Identify which cell holds the provided text, then report its [X, Y] central coordinate. 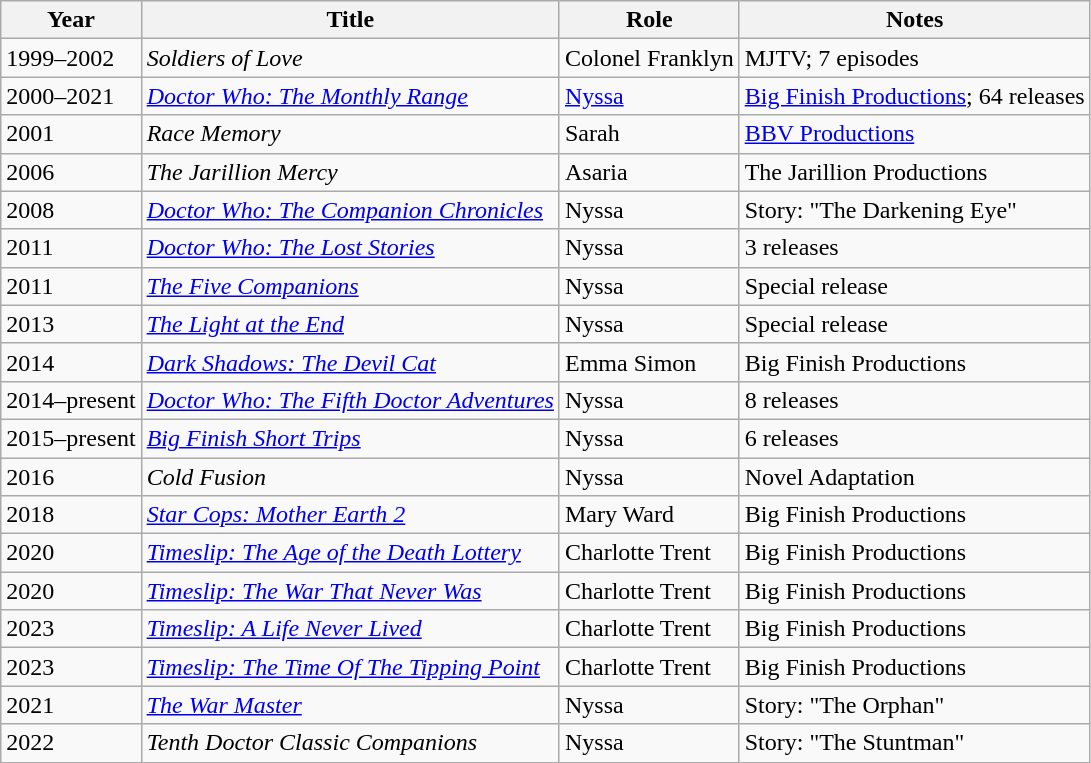
The Jarillion Mercy [350, 172]
Year [71, 20]
1999–2002 [71, 58]
Mary Ward [649, 515]
Colonel Franklyn [649, 58]
The War Master [350, 705]
2022 [71, 743]
BBV Productions [914, 134]
2000–2021 [71, 96]
Tenth Doctor Classic Companions [350, 743]
Story: "The Orphan" [914, 705]
2013 [71, 324]
Race Memory [350, 134]
2006 [71, 172]
Star Cops: Mother Earth 2 [350, 515]
8 releases [914, 400]
Novel Adaptation [914, 477]
Doctor Who: The Companion Chronicles [350, 210]
The Light at the End [350, 324]
Big Finish Productions; 64 releases [914, 96]
2014–present [71, 400]
The Five Companions [350, 286]
Story: "The Darkening Eye" [914, 210]
Asaria [649, 172]
2021 [71, 705]
Soldiers of Love [350, 58]
3 releases [914, 248]
Doctor Who: The Monthly Range [350, 96]
Doctor Who: The Fifth Doctor Adventures [350, 400]
2018 [71, 515]
Doctor Who: The Lost Stories [350, 248]
Sarah [649, 134]
2001 [71, 134]
Dark Shadows: The Devil Cat [350, 362]
Story: "The Stuntman" [914, 743]
Timeslip: The Time Of The Tipping Point [350, 667]
Big Finish Short Trips [350, 438]
Title [350, 20]
MJTV; 7 episodes [914, 58]
Timeslip: The Age of the Death Lottery [350, 553]
6 releases [914, 438]
2015–present [71, 438]
Cold Fusion [350, 477]
Emma Simon [649, 362]
2008 [71, 210]
2016 [71, 477]
Role [649, 20]
Timeslip: A Life Never Lived [350, 629]
Notes [914, 20]
Timeslip: The War That Never Was [350, 591]
The Jarillion Productions [914, 172]
2014 [71, 362]
